Search for the cell housing the specified text and yield its [X, Y] center coordinate. 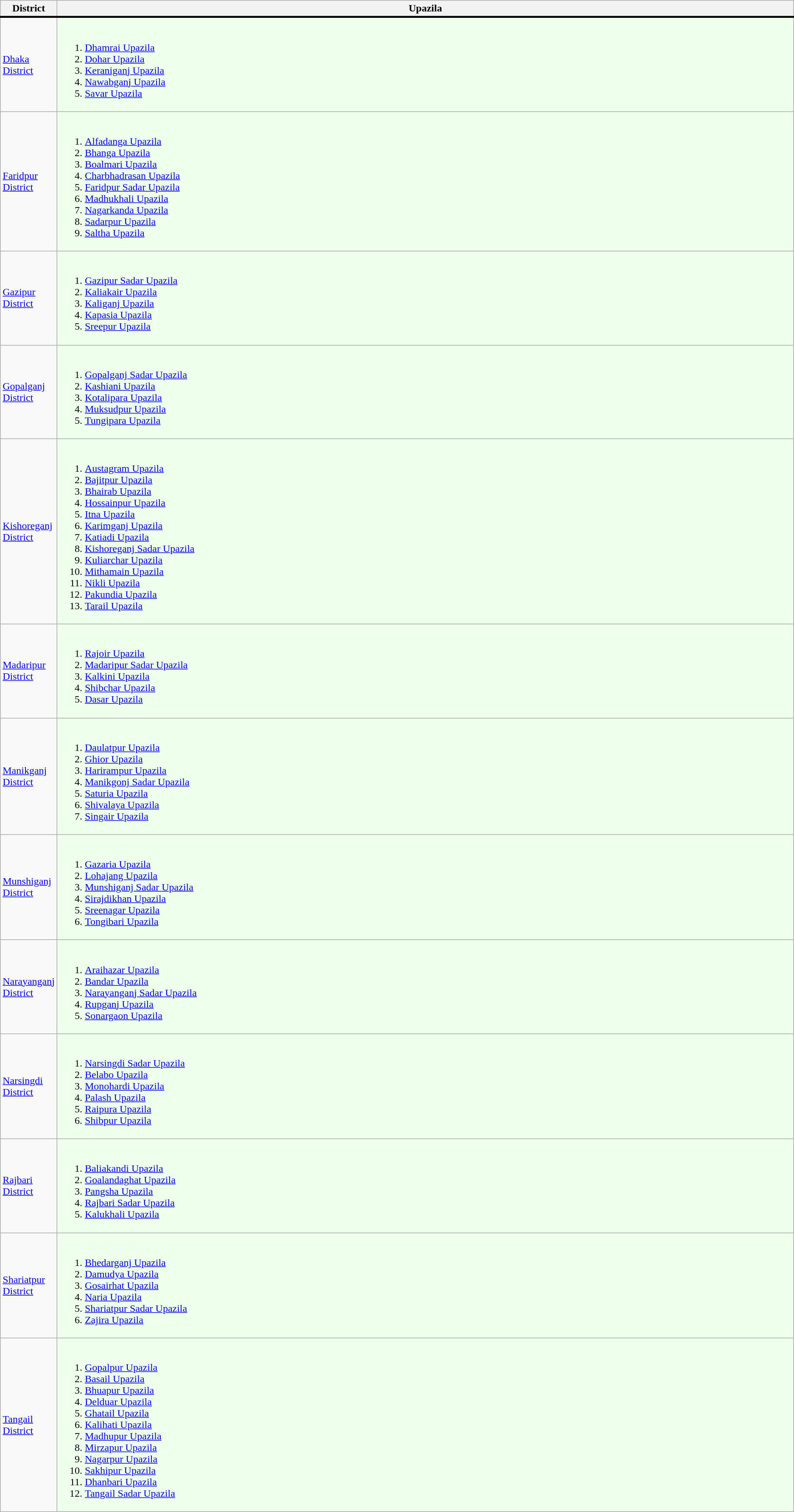
Kishoreganj District [29, 531]
Daulatpur UpazilaGhior UpazilaHarirampur UpazilaManikgonj Sadar UpazilaSaturia UpazilaShivalaya UpazilaSingair Upazila [425, 776]
Narsingdi District [29, 1086]
Araihazar UpazilaBandar UpazilaNarayanganj Sadar UpazilaRupganj UpazilaSonargaon Upazila [425, 987]
Munshiganj District [29, 887]
Gopalganj District [29, 392]
Baliakandi UpazilaGoalandaghat UpazilaPangsha UpazilaRajbari Sadar UpazilaKalukhali Upazila [425, 1185]
Gazipur District [29, 298]
Dhamrai UpazilaDohar UpazilaKeraniganj UpazilaNawabganj UpazilaSavar Upazila [425, 64]
Upazila [425, 9]
Rajoir UpazilaMadaripur Sadar UpazilaKalkini UpazilaShibchar UpazilaDasar Upazila [425, 671]
Gopalganj Sadar UpazilaKashiani UpazilaKotalipara UpazilaMuksudpur UpazilaTungipara Upazila [425, 392]
Madaripur District [29, 671]
District [29, 9]
Tangail District [29, 1425]
Dhaka District [29, 64]
Gazaria UpazilaLohajang UpazilaMunshiganj Sadar UpazilaSirajdikhan UpazilaSreenagar UpazilaTongibari Upazila [425, 887]
Shariatpur District [29, 1285]
Faridpur District [29, 182]
Gazipur Sadar UpazilaKaliakair UpazilaKaliganj UpazilaKapasia UpazilaSreepur Upazila [425, 298]
Manikganj District [29, 776]
Bhedarganj UpazilaDamudya UpazilaGosairhat UpazilaNaria UpazilaShariatpur Sadar UpazilaZajira Upazila [425, 1285]
Narsingdi Sadar UpazilaBelabo UpazilaMonohardi UpazilaPalash UpazilaRaipura UpazilaShibpur Upazila [425, 1086]
Rajbari District [29, 1185]
Narayanganj District [29, 987]
